From the cell containing the given text, extract its center point as (x, y) coordinate. 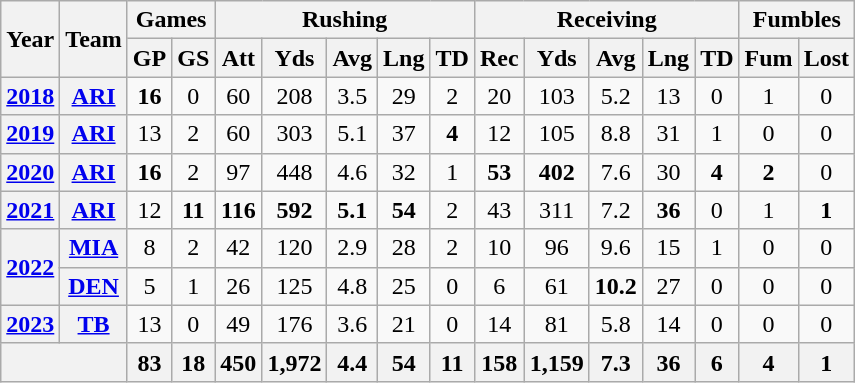
1,159 (556, 362)
2018 (30, 96)
5.2 (616, 96)
MIA (94, 248)
2021 (30, 210)
1,972 (294, 362)
42 (238, 248)
10 (499, 248)
83 (149, 362)
Att (238, 58)
49 (238, 324)
Team (94, 39)
4.4 (352, 362)
28 (404, 248)
31 (668, 134)
303 (294, 134)
125 (294, 286)
2020 (30, 172)
208 (294, 96)
TB (94, 324)
9.6 (616, 248)
53 (499, 172)
158 (499, 362)
105 (556, 134)
27 (668, 286)
96 (556, 248)
7.6 (616, 172)
3.5 (352, 96)
402 (556, 172)
15 (668, 248)
18 (194, 362)
26 (238, 286)
20 (499, 96)
21 (404, 324)
120 (294, 248)
8.8 (616, 134)
30 (668, 172)
5.8 (616, 324)
10.2 (616, 286)
32 (404, 172)
2.9 (352, 248)
Fum (768, 58)
Lost (826, 58)
7.3 (616, 362)
311 (556, 210)
8 (149, 248)
7.2 (616, 210)
29 (404, 96)
97 (238, 172)
43 (499, 210)
DEN (94, 286)
Games (170, 20)
61 (556, 286)
81 (556, 324)
GP (149, 58)
2022 (30, 267)
450 (238, 362)
Rec (499, 58)
4.6 (352, 172)
Year (30, 39)
592 (294, 210)
5 (149, 286)
Fumbles (796, 20)
176 (294, 324)
Rushing (345, 20)
37 (404, 134)
448 (294, 172)
116 (238, 210)
103 (556, 96)
2019 (30, 134)
4.8 (352, 286)
3.6 (352, 324)
25 (404, 286)
2023 (30, 324)
GS (194, 58)
Receiving (606, 20)
